Pinpoint the cell where the given text exists, returning its [x, y] midpoint coordinate. 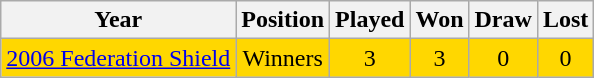
Won [440, 20]
Position [283, 20]
Lost [565, 20]
Played [370, 20]
2006 Federation Shield [118, 58]
Winners [283, 58]
Year [118, 20]
Draw [503, 20]
